Return the (X, Y) coordinate for the center point of the cell that contains the specified text.  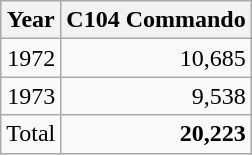
C104 Commando (156, 20)
9,538 (156, 96)
10,685 (156, 58)
Year (31, 20)
1972 (31, 58)
1973 (31, 96)
20,223 (156, 134)
Total (31, 134)
